Extract the [X, Y] coordinate from the center of the cell holding the provided text.  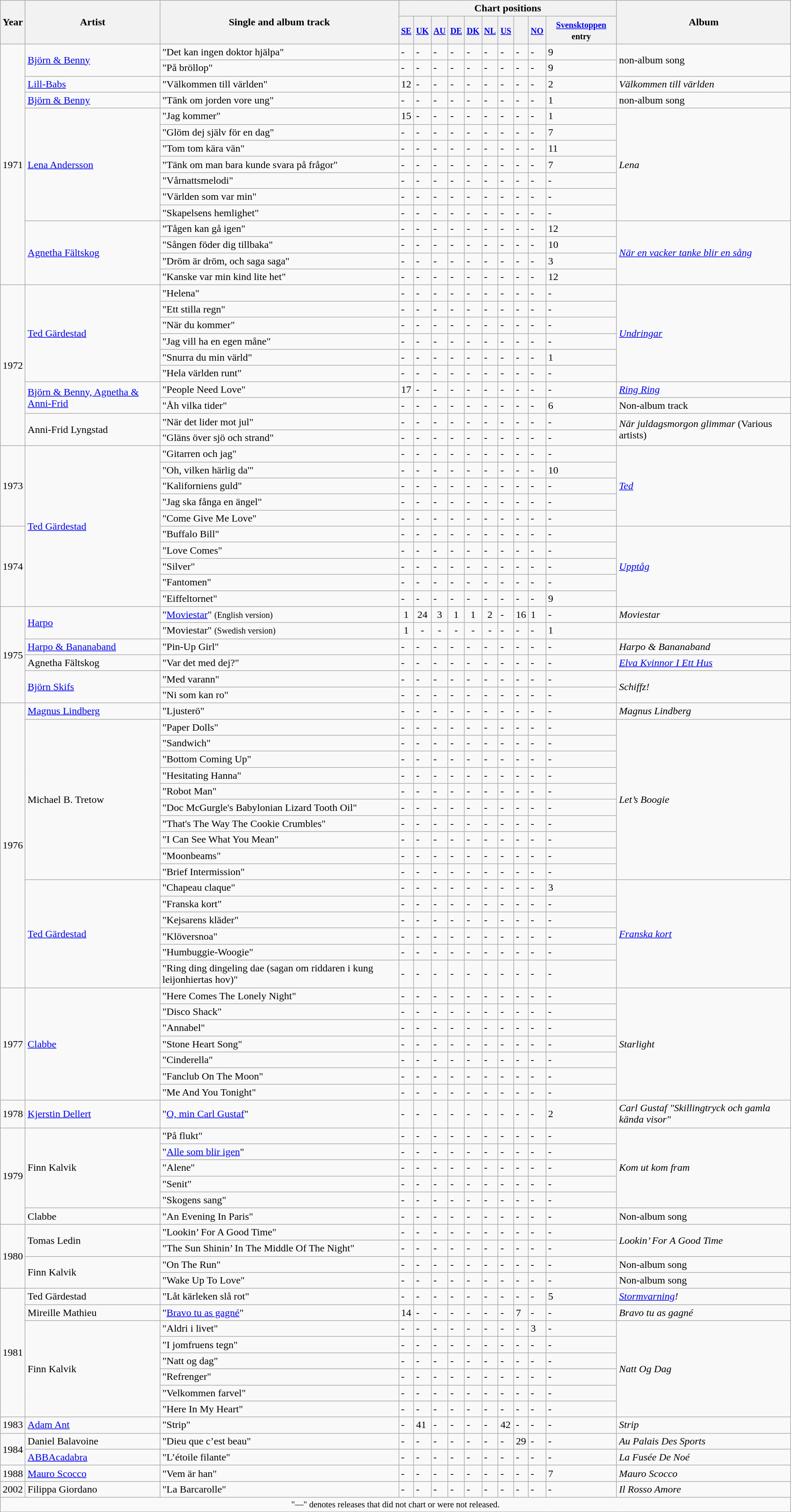
"Vårnattsmelodi" [280, 180]
"Wake Up To Love" [280, 1281]
6 [581, 405]
"That's The Way The Cookie Crumbles" [280, 824]
"Helena" [280, 293]
Lill-Babs [93, 84]
"—" denotes releases that did not chart or were not released. [395, 1504]
Moviestar [704, 615]
När en vacker tanke blir en sång [704, 253]
"Here In My Heart" [280, 1409]
När juldagsmorgon glimmar (Various artists) [704, 430]
Ring Ring [704, 389]
"Alene" [280, 1168]
1975 [13, 655]
Stormvarning! [704, 1297]
14 [406, 1313]
1972 [13, 366]
"Oh, vilken härlig da'" [280, 470]
"Tänk om man bara kunde svara på frågor" [280, 164]
"Ljusterö" [280, 711]
"Jag vill ha en egen måne" [280, 341]
"Sången föder dig tillbaka" [280, 245]
AU [439, 30]
"Here Comes The Lonely Night" [280, 995]
"Humbuggie-Woogie" [280, 952]
Franska kort [704, 933]
"Ett stilla regn" [280, 309]
"Pin-Up Girl" [280, 647]
"An Evening In Paris" [280, 1216]
"Sandwich" [280, 743]
"Tom tom kära vän" [280, 148]
5 [581, 1297]
1979 [13, 1176]
16 [521, 615]
Adam Ant [93, 1425]
SE [406, 30]
"L’étoile filante" [280, 1457]
Lookin’ For A Good Time [704, 1240]
"Come Give Me Love" [280, 518]
Undringar [704, 333]
Strip [704, 1425]
"Hela världen runt" [280, 373]
"Med varann" [280, 679]
"Eiffeltornet" [280, 598]
Harpo [93, 623]
"La Barcarolle" [280, 1489]
42 [506, 1425]
Starlight [704, 1044]
1980 [13, 1256]
Michael B. Tretow [93, 799]
"När du kommer" [280, 325]
Artist [93, 22]
Elva Kvinnor I Ett Hus [704, 663]
"People Need Love" [280, 389]
"Alle som blir igen" [280, 1152]
"Robot Man" [280, 791]
11 [581, 148]
"Glöm dej själv för en dag" [280, 132]
"The Sun Shinin’ In The Middle Of The Night" [280, 1248]
Björn Skifs [93, 687]
"Tågen kan gå igen" [280, 229]
"Fantomen" [280, 582]
"På bröllop" [280, 68]
"Senit" [280, 1184]
1973 [13, 486]
Välkommen till världen [704, 84]
17 [406, 389]
"I Can See What You Mean" [280, 840]
"Me And You Tonight" [280, 1092]
"O, min Carl Gustaf" [280, 1114]
"Buffalo Bill" [280, 534]
Year [13, 22]
"Paper Dolls" [280, 727]
1983 [13, 1425]
"Refrenger" [280, 1377]
2002 [13, 1489]
41 [423, 1425]
Lena Andersson [93, 164]
1976 [13, 845]
"I jomfruens tegn" [280, 1345]
"Hesitating Hanna" [280, 775]
"Skogens sang" [280, 1200]
"Klöversnoa" [280, 936]
"Skapelsens hemlighet" [280, 212]
"Det kan ingen doktor hjälpa" [280, 52]
"Brief Intermission" [280, 872]
"Lookin’ For A Good Time" [280, 1232]
Album [704, 22]
ABBAcadabra [93, 1457]
Non-album track [704, 405]
"Fanclub On The Moon" [280, 1076]
"Silver" [280, 566]
"Natt og dag" [280, 1361]
29 [521, 1441]
Björn & Benny, Agnetha & Anni-Frid [93, 397]
"På flukt" [280, 1136]
1984 [13, 1449]
Anni-Frid Lyngstad [93, 430]
"Snurra du min värld" [280, 357]
"Jag ska fånga en ängel" [280, 502]
"Gläns över sjö och strand" [280, 438]
"Vem är han" [280, 1473]
"Bottom Coming Up" [280, 759]
US [506, 30]
"När det lider mot jul" [280, 422]
DE [456, 30]
"Tänk om jorden vore ung" [280, 100]
"Annabel" [280, 1028]
Upptåg [704, 566]
Schiffz! [704, 687]
NO [537, 30]
15 [406, 116]
Daniel Balavoine [93, 1441]
"Jag kommer" [280, 116]
NL [490, 30]
"Moonbeams" [280, 856]
Bravo tu as gagné [704, 1313]
"Dieu que c’est beau" [280, 1441]
1988 [13, 1473]
"Chapeau claque" [280, 888]
"Disco Shack" [280, 1012]
"Moviestar" (English version) [280, 615]
DK [473, 30]
"Var det med dej?" [280, 663]
1971 [13, 165]
Chart positions [508, 8]
"Välkommen till världen" [280, 84]
"Aldri i livet" [280, 1329]
"Dröm är dröm, och saga saga" [280, 261]
"Strip" [280, 1425]
"Cinderella" [280, 1060]
Filippa Giordano [93, 1489]
"Stone Heart Song" [280, 1044]
"Ni som kan ro" [280, 695]
"Love Comes" [280, 550]
"Gitarren och jag" [280, 454]
"Kanske var min kind lite het" [280, 277]
Ted [704, 486]
"Ring ding dingeling dae (sagan om riddaren i kung leijonhiertas hov)" [280, 974]
Natt Og Dag [704, 1369]
"Bravo tu as gagné" [280, 1313]
"On The Run" [280, 1264]
La Fusée De Noé [704, 1457]
"Kejsarens kläder" [280, 920]
1977 [13, 1044]
"Moviestar" (Swedish version) [280, 631]
Single and album track [280, 22]
UK [423, 30]
Kom ut kom fram [704, 1168]
"Världen som var min" [280, 196]
"Doc McGurgle's Babylonian Lizard Tooth Oil" [280, 808]
"Velkommen farvel" [280, 1393]
Mireille Mathieu [93, 1313]
"Låt kärleken slå rot" [280, 1297]
Tomas Ledin [93, 1240]
Il Rosso Amore [704, 1489]
Au Palais Des Sports [704, 1441]
Let’s Boogie [704, 799]
1978 [13, 1114]
Lena [704, 164]
"Kaliforniens guld" [280, 486]
Svensktoppen entry [581, 30]
"Franska kort" [280, 904]
"Åh vilka tider" [280, 405]
Kjerstin Dellert [93, 1114]
1981 [13, 1353]
Carl Gustaf "Skillingtryck och gamla kända visor" [704, 1114]
1974 [13, 566]
24 [423, 615]
